Identify which cell holds the provided text, then report its (x, y) central coordinate. 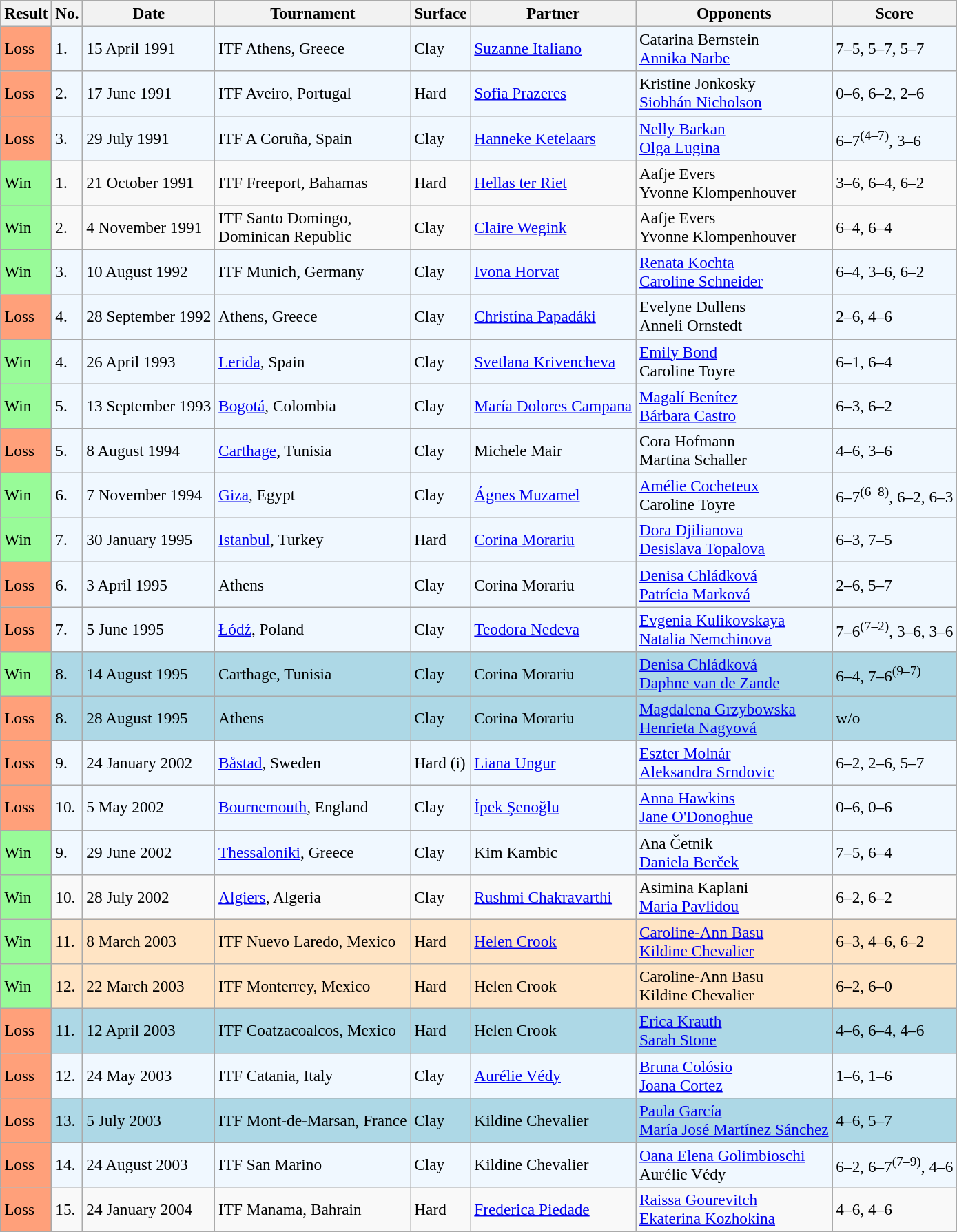
Teodora Nedeva (553, 628)
Emily Bond Caroline Toyre (734, 361)
ITF San Marino (313, 1164)
28 September 1992 (149, 317)
30 January 1995 (149, 540)
14. (68, 1164)
7 November 1994 (149, 495)
4 November 1991 (149, 227)
7–5, 6–4 (894, 852)
6–7(4–7), 3–6 (894, 138)
Score (894, 13)
Dora Djilianova Desislava Topalova (734, 540)
Nelly Barkan Olga Lugina (734, 138)
6–4, 6–4 (894, 227)
12 April 2003 (149, 1031)
15. (68, 1209)
Aurélie Védy (553, 1075)
3–6, 6–4, 6–2 (894, 182)
Asimina Kaplani Maria Pavlidou (734, 897)
ITF Monterrey, Mexico (313, 985)
Amélie Cocheteux Caroline Toyre (734, 495)
Michele Mair (553, 451)
3 April 1995 (149, 584)
Istanbul, Turkey (313, 540)
1–6, 1–6 (894, 1075)
28 August 1995 (149, 718)
ITF Santo Domingo, Dominican Republic (313, 227)
Hellas ter Riet (553, 182)
7–6(7–2), 3–6, 3–6 (894, 628)
ITF Catania, Italy (313, 1075)
Evgenia Kulikovskaya Natalia Nemchinova (734, 628)
Erica Krauth Sarah Stone (734, 1031)
Tournament (313, 13)
ITF A Coruña, Spain (313, 138)
4–6, 4–6 (894, 1209)
Rushmi Chakravarthi (553, 897)
Łódź, Poland (313, 628)
Renata Kochta Caroline Schneider (734, 271)
Raissa Gourevitch Ekaterina Kozhokina (734, 1209)
8 August 1994 (149, 451)
Bruna Colósio Joana Cortez (734, 1075)
5 June 1995 (149, 628)
Kim Kambic (553, 852)
İpek Şenoğlu (553, 808)
6–3, 6–2 (894, 405)
Suzanne Italiano (553, 48)
Claire Wegink (553, 227)
No. (68, 13)
Ivona Horvat (553, 271)
4–6, 5–7 (894, 1120)
Partner (553, 13)
2–6, 5–7 (894, 584)
10 August 1992 (149, 271)
Liana Ungur (553, 763)
Kristine Jonkosky Siobhán Nicholson (734, 94)
Cora Hofmann Martina Schaller (734, 451)
6–7(6–8), 6–2, 6–3 (894, 495)
21 October 1991 (149, 182)
w/o (894, 718)
6–2, 6–2 (894, 897)
24 May 2003 (149, 1075)
Anna Hawkins Jane O'Donoghue (734, 808)
6–2, 2–6, 5–7 (894, 763)
Hard (i) (441, 763)
6–3, 7–5 (894, 540)
Magalí Benítez Bárbara Castro (734, 405)
Christína Papadáki (553, 317)
Algiers, Algeria (313, 897)
Denisa Chládková Daphne van de Zande (734, 674)
Paula García María José Martínez Sánchez (734, 1120)
6–4, 3–6, 6–2 (894, 271)
ITF Mont-de-Marsan, France (313, 1120)
0–6, 0–6 (894, 808)
7–5, 5–7, 5–7 (894, 48)
Eszter Molnár Aleksandra Srndovic (734, 763)
2–6, 4–6 (894, 317)
Bogotá, Colombia (313, 405)
Ana Četnik Daniela Berček (734, 852)
Catarina Bernstein Annika Narbe (734, 48)
6–3, 4–6, 6–2 (894, 941)
0–6, 6–2, 2–6 (894, 94)
ITF Manama, Bahrain (313, 1209)
14 August 1995 (149, 674)
15 April 1991 (149, 48)
6–1, 6–4 (894, 361)
Giza, Egypt (313, 495)
María Dolores Campana (553, 405)
24 January 2004 (149, 1209)
Båstad, Sweden (313, 763)
Sofia Prazeres (553, 94)
Hanneke Ketelaars (553, 138)
6–4, 7–6(9–7) (894, 674)
8 March 2003 (149, 941)
Athens, Greece (313, 317)
ITF Munich, Germany (313, 271)
13 September 1993 (149, 405)
Bournemouth, England (313, 808)
28 July 2002 (149, 897)
Date (149, 13)
Frederica Piedade (553, 1209)
Surface (441, 13)
24 August 2003 (149, 1164)
13. (68, 1120)
17 June 1991 (149, 94)
Thessaloniki, Greece (313, 852)
6–2, 6–0 (894, 985)
29 July 1991 (149, 138)
22 March 2003 (149, 985)
5 May 2002 (149, 808)
Evelyne Dullens Anneli Ornstedt (734, 317)
4–6, 3–6 (894, 451)
Opponents (734, 13)
Oana Elena Golimbioschi Aurélie Védy (734, 1164)
Result (26, 13)
Denisa Chládková Patrícia Marková (734, 584)
Svetlana Krivencheva (553, 361)
ITF Athens, Greece (313, 48)
6–2, 6–7(7–9), 4–6 (894, 1164)
ITF Aveiro, Portugal (313, 94)
24 January 2002 (149, 763)
ITF Coatzacoalcos, Mexico (313, 1031)
5 July 2003 (149, 1120)
26 April 1993 (149, 361)
29 June 2002 (149, 852)
ITF Nuevo Laredo, Mexico (313, 941)
Magdalena Grzybowska Henrieta Nagyová (734, 718)
Ágnes Muzamel (553, 495)
4–6, 6–4, 4–6 (894, 1031)
ITF Freeport, Bahamas (313, 182)
Lerida, Spain (313, 361)
